Return [X, Y] of the center of cell containing provided text 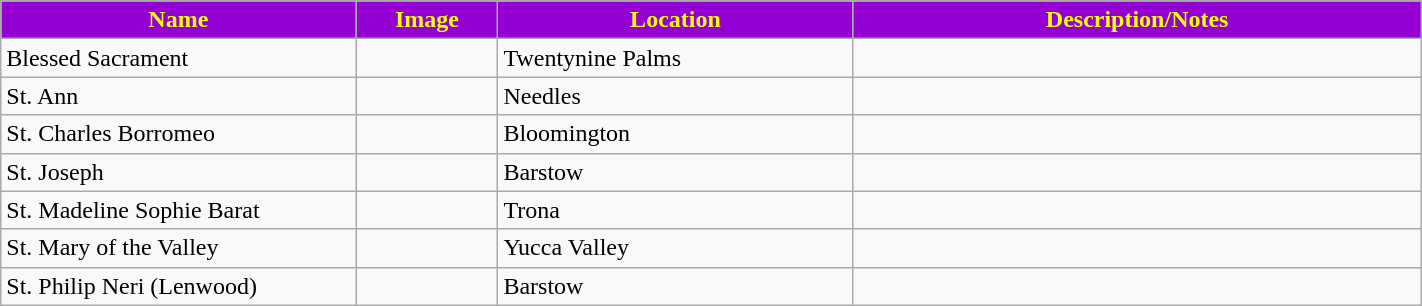
Image [427, 20]
St. Ann [178, 96]
Location [676, 20]
St. Madeline Sophie Barat [178, 210]
St. Charles Borromeo [178, 134]
St. Philip Neri (Lenwood) [178, 286]
St. Joseph [178, 172]
Yucca Valley [676, 248]
Bloomington [676, 134]
Trona [676, 210]
Blessed Sacrament [178, 58]
St. Mary of the Valley [178, 248]
Twentynine Palms [676, 58]
Description/Notes [1137, 20]
Name [178, 20]
Needles [676, 96]
